Pinpoint the cell where the given text exists, returning its (x, y) midpoint coordinate. 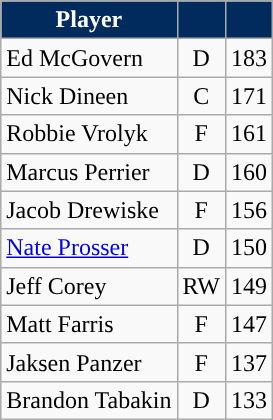
Ed McGovern (89, 58)
Robbie Vrolyk (89, 134)
150 (248, 248)
Jacob Drewiske (89, 210)
149 (248, 286)
156 (248, 210)
171 (248, 96)
Jeff Corey (89, 286)
133 (248, 400)
183 (248, 58)
137 (248, 362)
Jaksen Panzer (89, 362)
160 (248, 172)
Brandon Tabakin (89, 400)
Nick Dineen (89, 96)
Nate Prosser (89, 248)
RW (201, 286)
147 (248, 324)
Player (89, 20)
161 (248, 134)
C (201, 96)
Marcus Perrier (89, 172)
Matt Farris (89, 324)
